From the cell containing the given text, extract its center point as (x, y) coordinate. 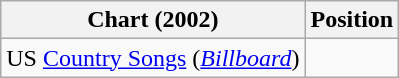
US Country Songs (Billboard) (153, 58)
Chart (2002) (153, 20)
Position (352, 20)
